Identify which cell holds the provided text, then report its [X, Y] central coordinate. 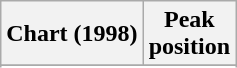
Chart (1998) [72, 34]
Peakposition [189, 34]
